Provide the [X, Y] coordinate of the cell's center where the given text is located.  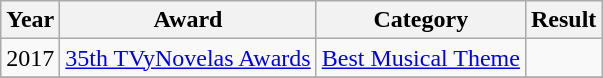
Result [563, 20]
Award [188, 20]
Category [420, 20]
35th TVyNovelas Awards [188, 58]
2017 [30, 58]
Best Musical Theme [420, 58]
Year [30, 20]
